Scan for the cell matching the given text and deliver its (x, y) coordinate at center. 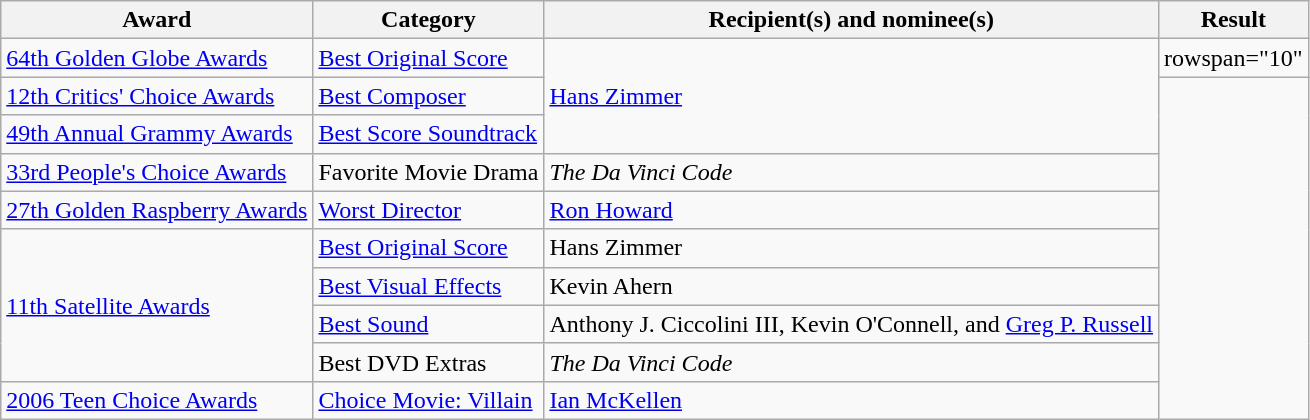
Category (428, 20)
2006 Teen Choice Awards (157, 400)
33rd People's Choice Awards (157, 172)
Result (1234, 20)
11th Satellite Awards (157, 305)
Ron Howard (852, 210)
49th Annual Grammy Awards (157, 134)
Anthony J. Ciccolini III, Kevin O'Connell, and Greg P. Russell (852, 324)
64th Golden Globe Awards (157, 58)
27th Golden Raspberry Awards (157, 210)
Ian McKellen (852, 400)
Kevin Ahern (852, 286)
Best Score Soundtrack (428, 134)
Best DVD Extras (428, 362)
rowspan="10" (1234, 58)
Best Composer (428, 96)
Award (157, 20)
12th Critics' Choice Awards (157, 96)
Recipient(s) and nominee(s) (852, 20)
Choice Movie: Villain (428, 400)
Best Visual Effects (428, 286)
Worst Director (428, 210)
Favorite Movie Drama (428, 172)
Best Sound (428, 324)
